From the cell containing the given text, extract its center point as (X, Y) coordinate. 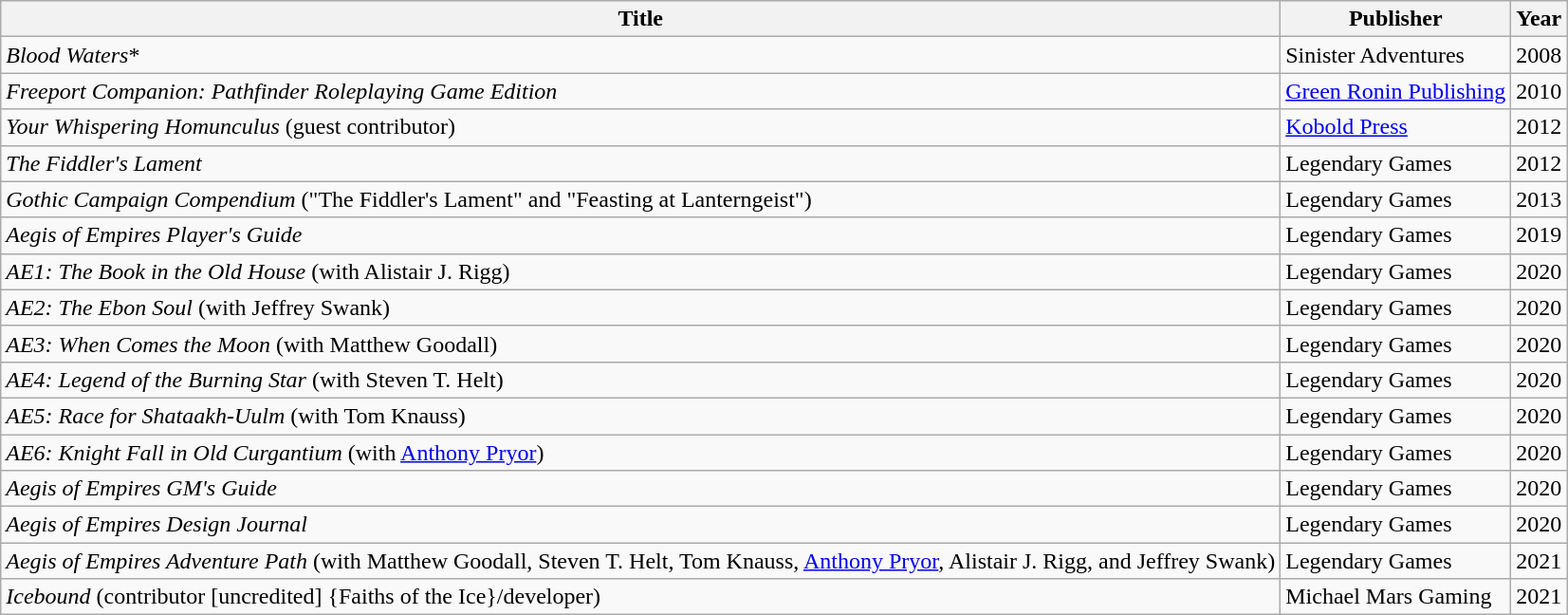
2019 (1539, 235)
Green Ronin Publishing (1396, 91)
Year (1539, 19)
The Fiddler's Lament (641, 163)
Publisher (1396, 19)
2013 (1539, 199)
Freeport Companion: Pathfinder Roleplaying Game Edition (641, 91)
Kobold Press (1396, 127)
AE4: Legend of the Burning Star (with Steven T. Helt) (641, 380)
AE6: Knight Fall in Old Curgantium (with Anthony Pryor) (641, 453)
Michael Mars Gaming (1396, 597)
Title (641, 19)
Aegis of Empires Adventure Path (with Matthew Goodall, Steven T. Helt, Tom Knauss, Anthony Pryor, Alistair J. Rigg, and Jeffrey Swank) (641, 561)
2010 (1539, 91)
AE3: When Comes the Moon (with Matthew Goodall) (641, 344)
AE2: The Ebon Soul (with Jeffrey Swank) (641, 307)
Sinister Adventures (1396, 55)
Gothic Campaign Compendium ("The Fiddler's Lament" and "Feasting at Lanterngeist") (641, 199)
Icebound (contributor [uncredited] {Faiths of the Ice}/developer) (641, 597)
AE5: Race for Shataakh-Uulm (with Tom Knauss) (641, 416)
Aegis of Empires GM's Guide (641, 489)
2008 (1539, 55)
Aegis of Empires Design Journal (641, 525)
Aegis of Empires Player's Guide (641, 235)
Your Whispering Homunculus (guest contributor) (641, 127)
AE1: The Book in the Old House (with Alistair J. Rigg) (641, 271)
Blood Waters* (641, 55)
